Provide the (X, Y) coordinate of the cell's center where the given text is located.  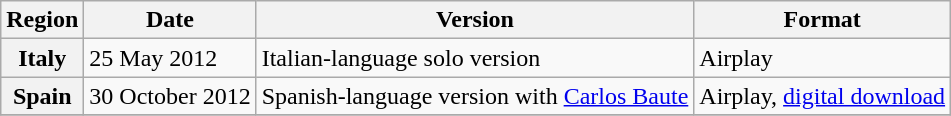
30 October 2012 (170, 96)
Date (170, 20)
Airplay, digital download (822, 96)
Version (475, 20)
Italy (42, 58)
Region (42, 20)
Format (822, 20)
Spanish-language version with Carlos Baute (475, 96)
Airplay (822, 58)
Italian-language solo version (475, 58)
25 May 2012 (170, 58)
Spain (42, 96)
